Detect which cell encompasses the target text, then output its [X, Y] center coordinate. 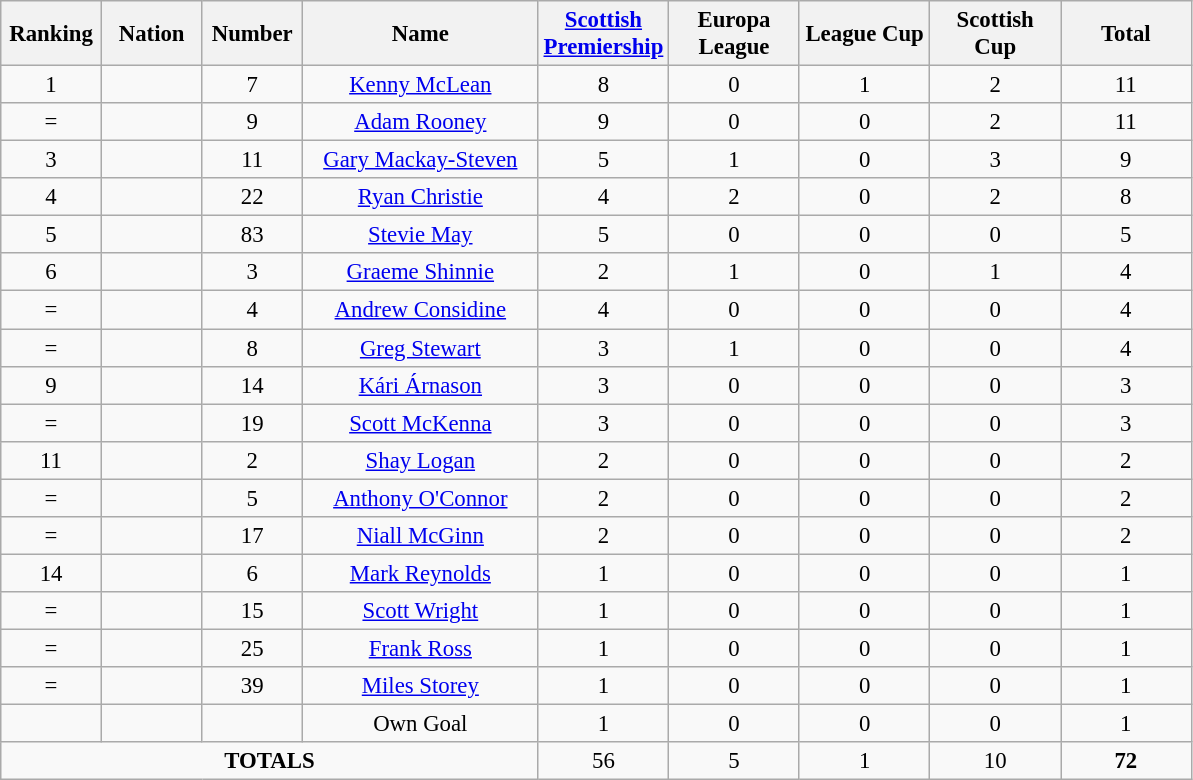
Europa League [734, 34]
Frank Ross [421, 648]
Adam Rooney [421, 122]
Anthony O'Connor [421, 498]
Total [1126, 34]
19 [252, 423]
39 [252, 686]
7 [252, 85]
Miles Storey [421, 686]
Name [421, 34]
TOTALS [270, 761]
83 [252, 235]
Mark Reynolds [421, 573]
25 [252, 648]
League Cup [864, 34]
Gary Mackay-Steven [421, 160]
Scottish Premiership [604, 34]
Shay Logan [421, 460]
Nation [152, 34]
17 [252, 536]
Niall McGinn [421, 536]
Greg Stewart [421, 348]
Stevie May [421, 235]
Ryan Christie [421, 197]
Ranking [52, 34]
Graeme Shinnie [421, 273]
Andrew Considine [421, 310]
Kenny McLean [421, 85]
Scottish Cup [996, 34]
56 [604, 761]
15 [252, 611]
Scott Wright [421, 611]
22 [252, 197]
Kári Árnason [421, 385]
72 [1126, 761]
Number [252, 34]
Scott McKenna [421, 423]
Own Goal [421, 724]
10 [996, 761]
